Determine the (x, y) coordinate at the center of the cell enclosing the given text.  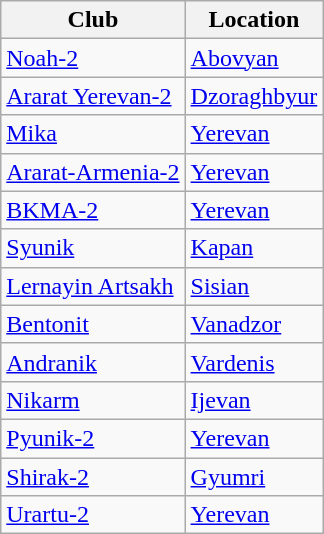
Bentonit (93, 324)
Urartu-2 (93, 515)
Kapan (254, 248)
Vardenis (254, 362)
Ararat-Armenia-2 (93, 172)
Lernayin Artsakh (93, 286)
Gyumri (254, 477)
Abovyan (254, 58)
Ararat Yerevan-2 (93, 96)
Vanadzor (254, 324)
Location (254, 20)
Noah-2 (93, 58)
Nikarm (93, 400)
Sisian (254, 286)
Andranik (93, 362)
Mika (93, 134)
Dzoraghbyur (254, 96)
Club (93, 20)
BKMA-2 (93, 210)
Shirak-2 (93, 477)
Ijevan (254, 400)
Syunik (93, 248)
Pyunik-2 (93, 438)
